From the cell containing the given text, extract its center point as [X, Y] coordinate. 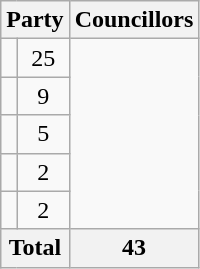
25 [43, 58]
Total [35, 248]
Party [35, 20]
9 [43, 96]
43 [134, 248]
Councillors [134, 20]
5 [43, 134]
